Extract the [X, Y] coordinate from the center of the cell holding the provided text.  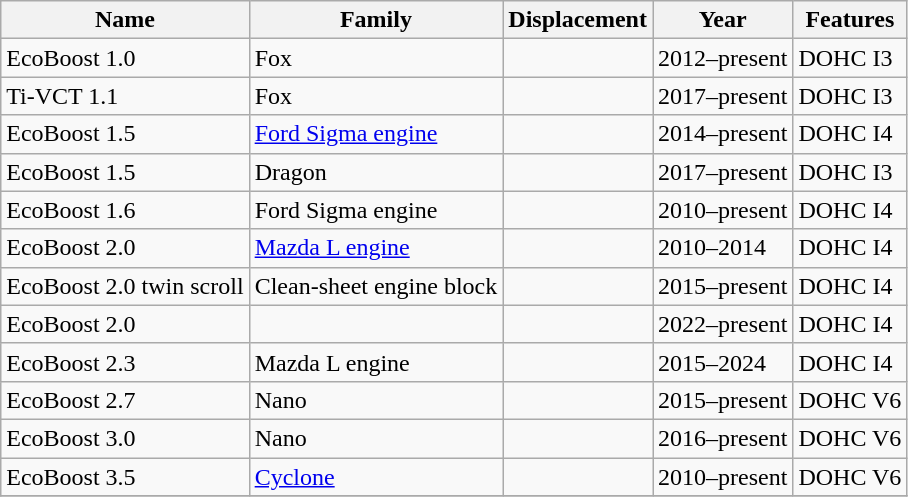
2012–present [722, 58]
Displacement [578, 20]
2016–present [722, 438]
2014–present [722, 134]
2015–2024 [722, 362]
EcoBoost 1.0 [125, 58]
Ti-VCT 1.1 [125, 96]
Dragon [376, 172]
Features [850, 20]
EcoBoost 3.0 [125, 438]
EcoBoost 2.0 twin scroll [125, 286]
2022–present [722, 324]
Family [376, 20]
EcoBoost 2.3 [125, 362]
Clean-sheet engine block [376, 286]
Year [722, 20]
2010–2014 [722, 248]
EcoBoost 1.6 [125, 210]
EcoBoost 3.5 [125, 477]
EcoBoost 2.7 [125, 400]
Cyclone [376, 477]
Name [125, 20]
